For the text-containing cell, return its midpoint in (X, Y) coordinate format. 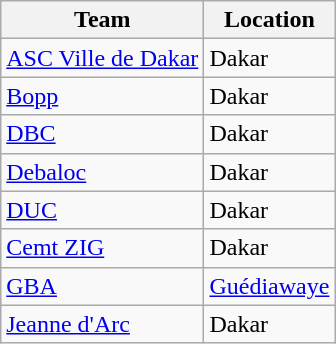
Guédiawaye (270, 286)
DBC (102, 134)
ASC Ville de Dakar (102, 58)
GBA (102, 286)
Bopp (102, 96)
Team (102, 20)
Cemt ZIG (102, 248)
Location (270, 20)
DUC (102, 210)
Debaloc (102, 172)
Jeanne d'Arc (102, 324)
